Capture the cell that displays the provided text and extract its (X, Y) central coordinate. 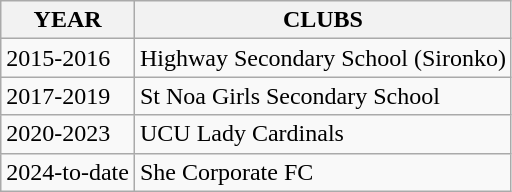
2017-2019 (68, 96)
2024-to-date (68, 172)
2015-2016 (68, 58)
2020-2023 (68, 134)
CLUBS (322, 20)
UCU Lady Cardinals (322, 134)
Highway Secondary School (Sironko) (322, 58)
She Corporate FC (322, 172)
St Noa Girls Secondary School (322, 96)
YEAR (68, 20)
